Determine the [x, y] coordinate at the center of the cell enclosing the given text.  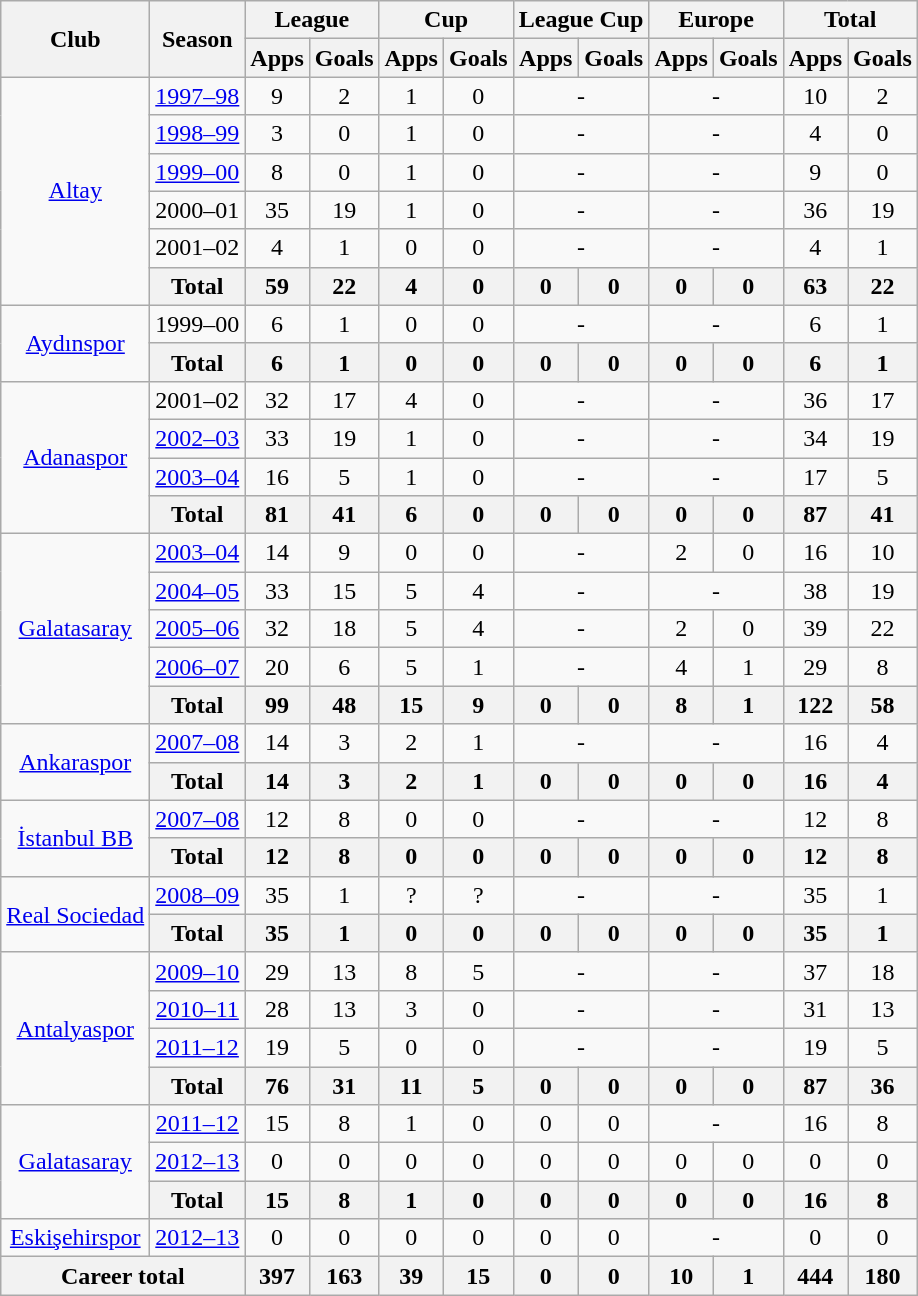
20 [277, 667]
163 [344, 1276]
99 [277, 705]
2000–01 [198, 210]
League Cup [581, 20]
Career total [123, 1276]
63 [815, 286]
Aydınspor [76, 343]
2004–05 [198, 591]
1997–98 [198, 96]
Eskişehirspor [76, 1238]
59 [277, 286]
Antalyaspor [76, 1028]
Ankaraspor [76, 762]
37 [815, 971]
Cup [446, 20]
Club [76, 39]
Altay [76, 191]
Adanaspor [76, 457]
1998–99 [198, 134]
444 [815, 1276]
2009–10 [198, 971]
2010–11 [198, 1009]
180 [883, 1276]
2006–07 [198, 667]
2008–09 [198, 895]
76 [277, 1085]
58 [883, 705]
11 [411, 1085]
Season [198, 39]
48 [344, 705]
122 [815, 705]
2002–03 [198, 438]
Europe [716, 20]
397 [277, 1276]
34 [815, 438]
28 [277, 1009]
2005–06 [198, 629]
81 [277, 515]
Real Sociedad [76, 914]
38 [815, 591]
İstanbul BB [76, 838]
League [312, 20]
